Capture the cell that displays the provided text and extract its (X, Y) central coordinate. 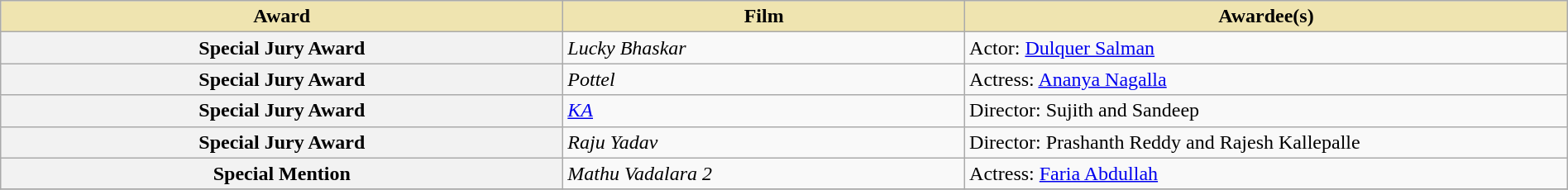
Director: Prashanth Reddy and Rajesh Kallepalle (1267, 142)
Film (764, 17)
Actor: Dulquer Salman (1267, 48)
Raju Yadav (764, 142)
Award (282, 17)
Actress: Faria Abdullah (1267, 173)
KA (764, 111)
Special Mention (282, 173)
Lucky Bhaskar (764, 48)
Mathu Vadalara 2 (764, 173)
Actress: Ananya Nagalla (1267, 79)
Director: Sujith and Sandeep (1267, 111)
Pottel (764, 79)
Awardee(s) (1267, 17)
